Identify which cell holds the provided text, then report its [x, y] central coordinate. 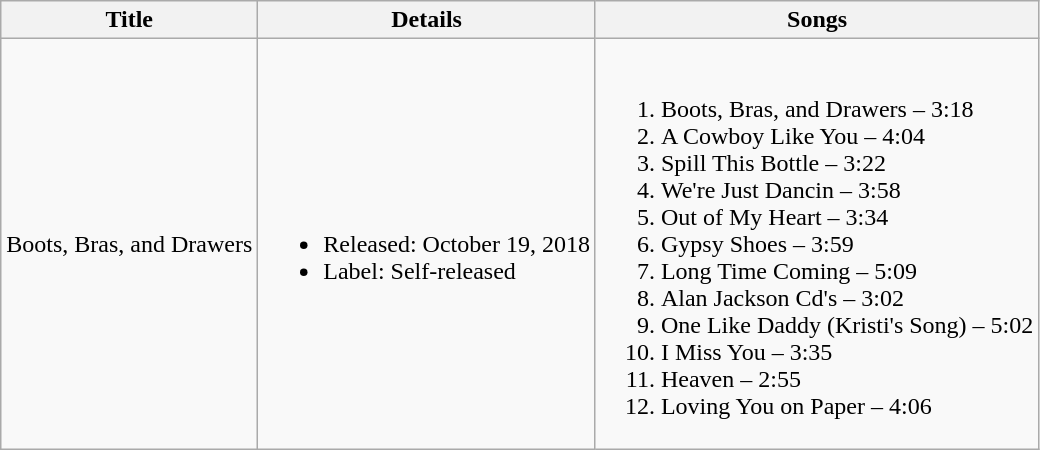
Boots, Bras, and Drawers [130, 244]
Details [427, 20]
Songs [816, 20]
Title [130, 20]
Released: October 19, 2018Label: Self-released [427, 244]
